Capture the cell that displays the provided text and extract its [x, y] central coordinate. 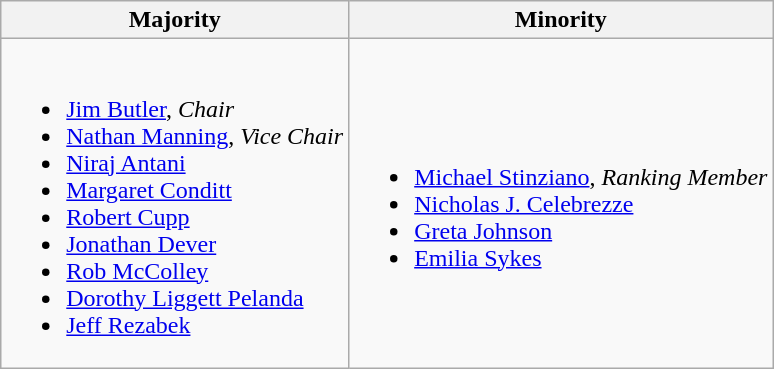
Michael Stinziano, Ranking MemberNicholas J. CelebrezzeGreta JohnsonEmilia Sykes [561, 204]
Majority [175, 20]
Minority [561, 20]
Jim Butler, ChairNathan Manning, Vice ChairNiraj AntaniMargaret CondittRobert CuppJonathan DeverRob McColleyDorothy Liggett PelandaJeff Rezabek [175, 204]
